Identify which cell holds the provided text, then report its [x, y] central coordinate. 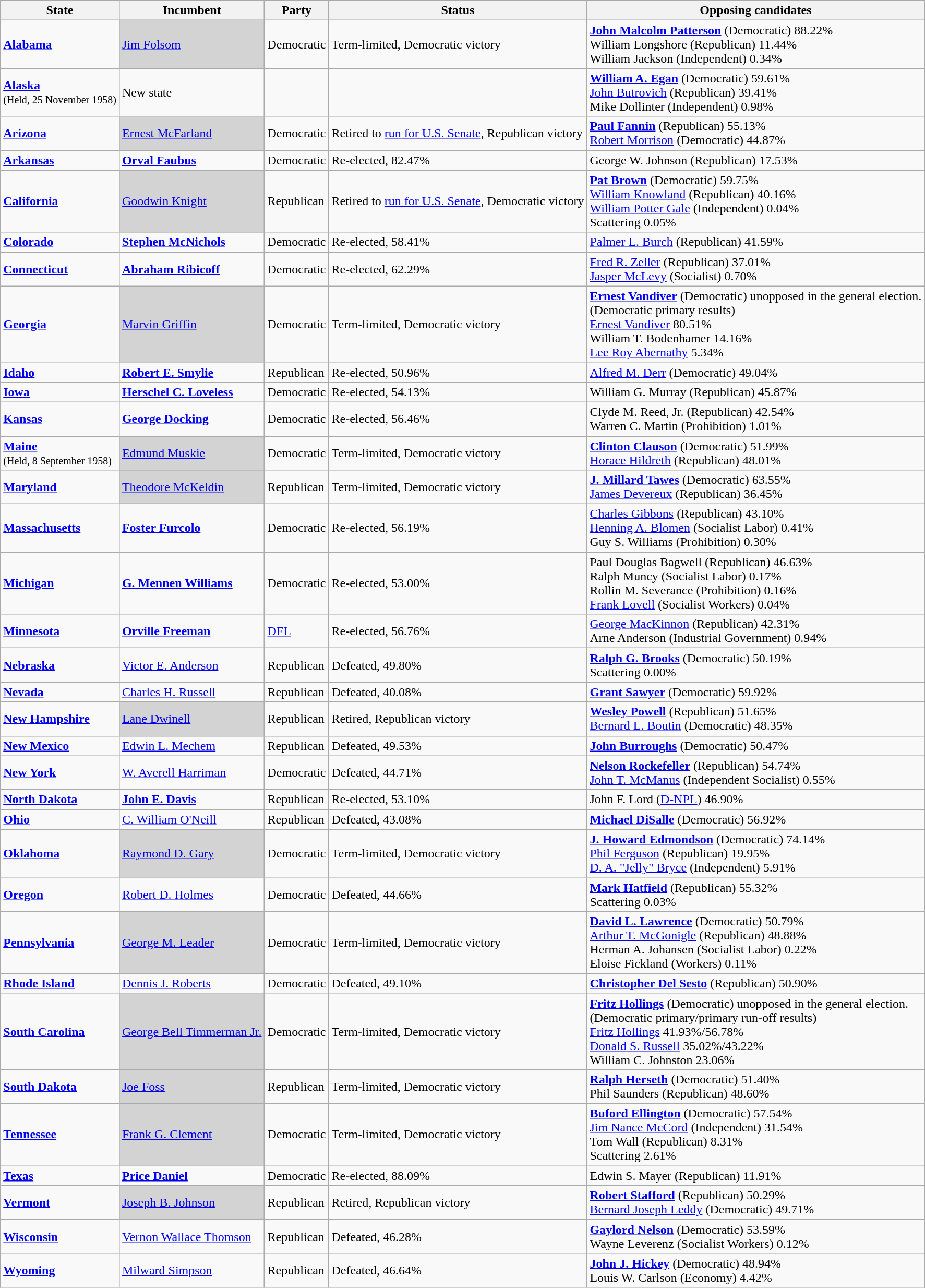
Vermont [60, 1202]
David L. Lawrence (Democratic) 50.79%Arthur T. McGonigle (Republican) 48.88%Herman A. Johansen (Socialist Labor) 0.22%Eloise Fickland (Workers) 0.11% [755, 943]
George Bell Timmerman Jr. [192, 1032]
John J. Hickey (Democratic) 48.94%Louis W. Carlson (Economy) 4.42% [755, 1270]
Lane Dwinell [192, 719]
Opposing candidates [755, 10]
Alfred M. Derr (Democratic) 49.04% [755, 372]
Defeated, 49.53% [458, 746]
Re-elected, 82.47% [458, 160]
Palmer L. Burch (Republican) 41.59% [755, 242]
Arkansas [60, 160]
Oklahoma [60, 853]
Re-elected, 56.19% [458, 528]
Retired to run for U.S. Senate, Democratic victory [458, 201]
Georgia [60, 324]
Status [458, 10]
Edwin L. Mechem [192, 746]
Michigan [60, 583]
Christopher Del Sesto (Republican) 50.90% [755, 983]
Re-elected, 56.76% [458, 631]
Vernon Wallace Thomson [192, 1237]
South Carolina [60, 1032]
State [60, 10]
Incumbent [192, 10]
George Docking [192, 419]
Defeated, 46.64% [458, 1270]
Connecticut [60, 269]
Jim Folsom [192, 44]
New York [60, 772]
Ernest McFarland [192, 134]
Wesley Powell (Republican) 51.65%Bernard L. Boutin (Democratic) 48.35% [755, 719]
William G. Murray (Republican) 45.87% [755, 392]
Clyde M. Reed, Jr. (Republican) 42.54%Warren C. Martin (Prohibition) 1.01% [755, 419]
Defeated, 44.71% [458, 772]
Kansas [60, 419]
California [60, 201]
New Mexico [60, 746]
Re-elected, 62.29% [458, 269]
Marvin Griffin [192, 324]
Maine(Held, 8 September 1958) [60, 453]
George W. Johnson (Republican) 17.53% [755, 160]
Herschel C. Loveless [192, 392]
DFL [296, 631]
J. Millard Tawes (Democratic) 63.55%James Devereux (Republican) 36.45% [755, 487]
J. Howard Edmondson (Democratic) 74.14%Phil Ferguson (Republican) 19.95%D. A. "Jelly" Bryce (Independent) 5.91% [755, 853]
Re-elected, 53.10% [458, 800]
John Burroughs (Democratic) 50.47% [755, 746]
Nevada [60, 692]
Party [296, 10]
Theodore McKeldin [192, 487]
Minnesota [60, 631]
Nebraska [60, 665]
Dennis J. Roberts [192, 983]
John E. Davis [192, 800]
Wisconsin [60, 1237]
William A. Egan (Democratic) 59.61%John Butrovich (Republican) 39.41%Mike Dollinter (Independent) 0.98% [755, 92]
Retired to run for U.S. Senate, Republican victory [458, 134]
New state [192, 92]
Raymond D. Gary [192, 853]
Nelson Rockefeller (Republican) 54.74%John T. McManus (Independent Socialist) 0.55% [755, 772]
Ohio [60, 819]
Grant Sawyer (Democratic) 59.92% [755, 692]
Goodwin Knight [192, 201]
Defeated, 40.08% [458, 692]
Wyoming [60, 1270]
Oregon [60, 895]
Alaska(Held, 25 November 1958) [60, 92]
Alabama [60, 44]
North Dakota [60, 800]
Fred R. Zeller (Republican) 37.01%Jasper McLevy (Socialist) 0.70% [755, 269]
Victor E. Anderson [192, 665]
Defeated, 49.80% [458, 665]
Robert E. Smylie [192, 372]
Defeated, 44.66% [458, 895]
George M. Leader [192, 943]
Rhode Island [60, 983]
Pennsylvania [60, 943]
New Hampshire [60, 719]
Massachusetts [60, 528]
Stephen McNichols [192, 242]
Clinton Clauson (Democratic) 51.99%Horace Hildreth (Republican) 48.01% [755, 453]
George MacKinnon (Republican) 42.31%Arne Anderson (Industrial Government) 0.94% [755, 631]
C. William O'Neill [192, 819]
Ralph Herseth (Democratic) 51.40%Phil Saunders (Republican) 48.60% [755, 1087]
Re-elected, 88.09% [458, 1176]
Defeated, 49.10% [458, 983]
Re-elected, 53.00% [458, 583]
Idaho [60, 372]
Tennessee [60, 1135]
Joseph B. Johnson [192, 1202]
Edwin S. Mayer (Republican) 11.91% [755, 1176]
Milward Simpson [192, 1270]
G. Mennen Williams [192, 583]
Re-elected, 58.41% [458, 242]
Buford Ellington (Democratic) 57.54%Jim Nance McCord (Independent) 31.54%Tom Wall (Republican) 8.31%Scattering 2.61% [755, 1135]
Defeated, 43.08% [458, 819]
Orval Faubus [192, 160]
Charles Gibbons (Republican) 43.10%Henning A. Blomen (Socialist Labor) 0.41%Guy S. Williams (Prohibition) 0.30% [755, 528]
Ralph G. Brooks (Democratic) 50.19%Scattering 0.00% [755, 665]
Charles H. Russell [192, 692]
Robert D. Holmes [192, 895]
Pat Brown (Democratic) 59.75%William Knowland (Republican) 40.16%William Potter Gale (Independent) 0.04%Scattering 0.05% [755, 201]
Price Daniel [192, 1176]
Mark Hatfield (Republican) 55.32%Scattering 0.03% [755, 895]
Maryland [60, 487]
Foster Furcolo [192, 528]
Gaylord Nelson (Democratic) 53.59%Wayne Leverenz (Socialist Workers) 0.12% [755, 1237]
Paul Fannin (Republican) 55.13%Robert Morrison (Democratic) 44.87% [755, 134]
Robert Stafford (Republican) 50.29%Bernard Joseph Leddy (Democratic) 49.71% [755, 1202]
Michael DiSalle (Democratic) 56.92% [755, 819]
John Malcolm Patterson (Democratic) 88.22%William Longshore (Republican) 11.44%William Jackson (Independent) 0.34% [755, 44]
Defeated, 46.28% [458, 1237]
Frank G. Clement [192, 1135]
Edmund Muskie [192, 453]
John F. Lord (D-NPL) 46.90% [755, 800]
Re-elected, 54.13% [458, 392]
W. Averell Harriman [192, 772]
Arizona [60, 134]
Texas [60, 1176]
Orville Freeman [192, 631]
Re-elected, 50.96% [458, 372]
Joe Foss [192, 1087]
South Dakota [60, 1087]
Colorado [60, 242]
Abraham Ribicoff [192, 269]
Re-elected, 56.46% [458, 419]
Iowa [60, 392]
